Search for the cell housing the specified text and yield its [x, y] center coordinate. 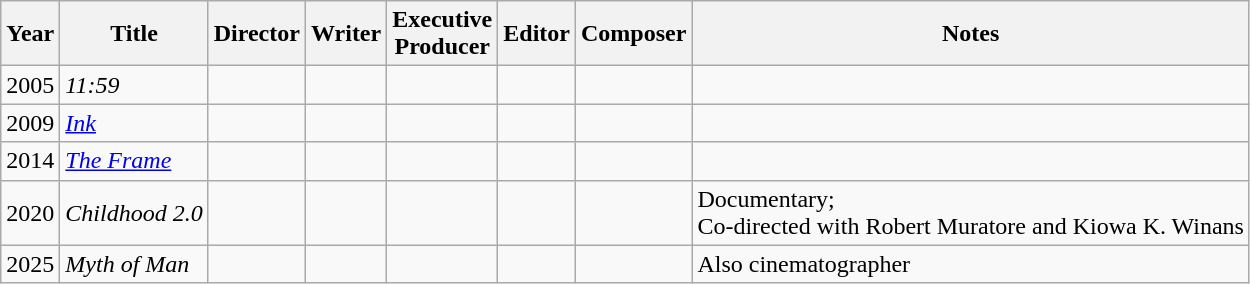
2005 [30, 85]
Director [256, 34]
Childhood 2.0 [134, 212]
Myth of Man [134, 264]
Notes [971, 34]
Editor [537, 34]
Year [30, 34]
Composer [634, 34]
2020 [30, 212]
2025 [30, 264]
Title [134, 34]
ExecutiveProducer [442, 34]
Also cinematographer [971, 264]
2014 [30, 161]
2009 [30, 123]
The Frame [134, 161]
Documentary;Co-directed with Robert Muratore and Kiowa K. Winans [971, 212]
Ink [134, 123]
11:59 [134, 85]
Writer [346, 34]
